From the cell containing the given text, extract its center point as [X, Y] coordinate. 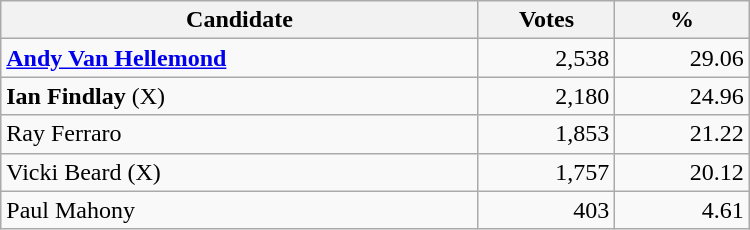
Andy Van Hellemond [240, 58]
Votes [546, 20]
Ray Ferraro [240, 134]
Candidate [240, 20]
2,180 [546, 96]
20.12 [682, 172]
Paul Mahony [240, 210]
29.06 [682, 58]
Ian Findlay (X) [240, 96]
Vicki Beard (X) [240, 172]
2,538 [546, 58]
4.61 [682, 210]
403 [546, 210]
24.96 [682, 96]
% [682, 20]
21.22 [682, 134]
1,853 [546, 134]
1,757 [546, 172]
